Identify which cell holds the provided text, then report its [X, Y] central coordinate. 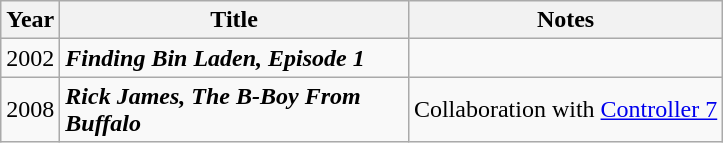
Notes [565, 20]
Collaboration with Controller 7 [565, 110]
Finding Bin Laden, Episode 1 [234, 58]
Year [30, 20]
Title [234, 20]
Rick James, The B-Boy From Buffalo [234, 110]
2002 [30, 58]
2008 [30, 110]
